Detect which cell encompasses the target text, then output its [x, y] center coordinate. 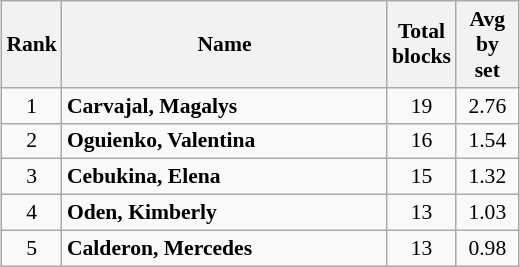
Carvajal, Magalys [224, 105]
19 [422, 105]
1.32 [488, 177]
3 [32, 177]
Oguienko, Valentina [224, 141]
1 [32, 105]
1.54 [488, 141]
4 [32, 212]
Total blocks [422, 44]
2.76 [488, 105]
16 [422, 141]
5 [32, 248]
Calderon, Mercedes [224, 248]
2 [32, 141]
Rank [32, 44]
15 [422, 177]
Name [224, 44]
0.98 [488, 248]
Oden, Kimberly [224, 212]
1.03 [488, 212]
Avg by set [488, 44]
Cebukina, Elena [224, 177]
